Search for the cell housing the specified text and yield its [x, y] center coordinate. 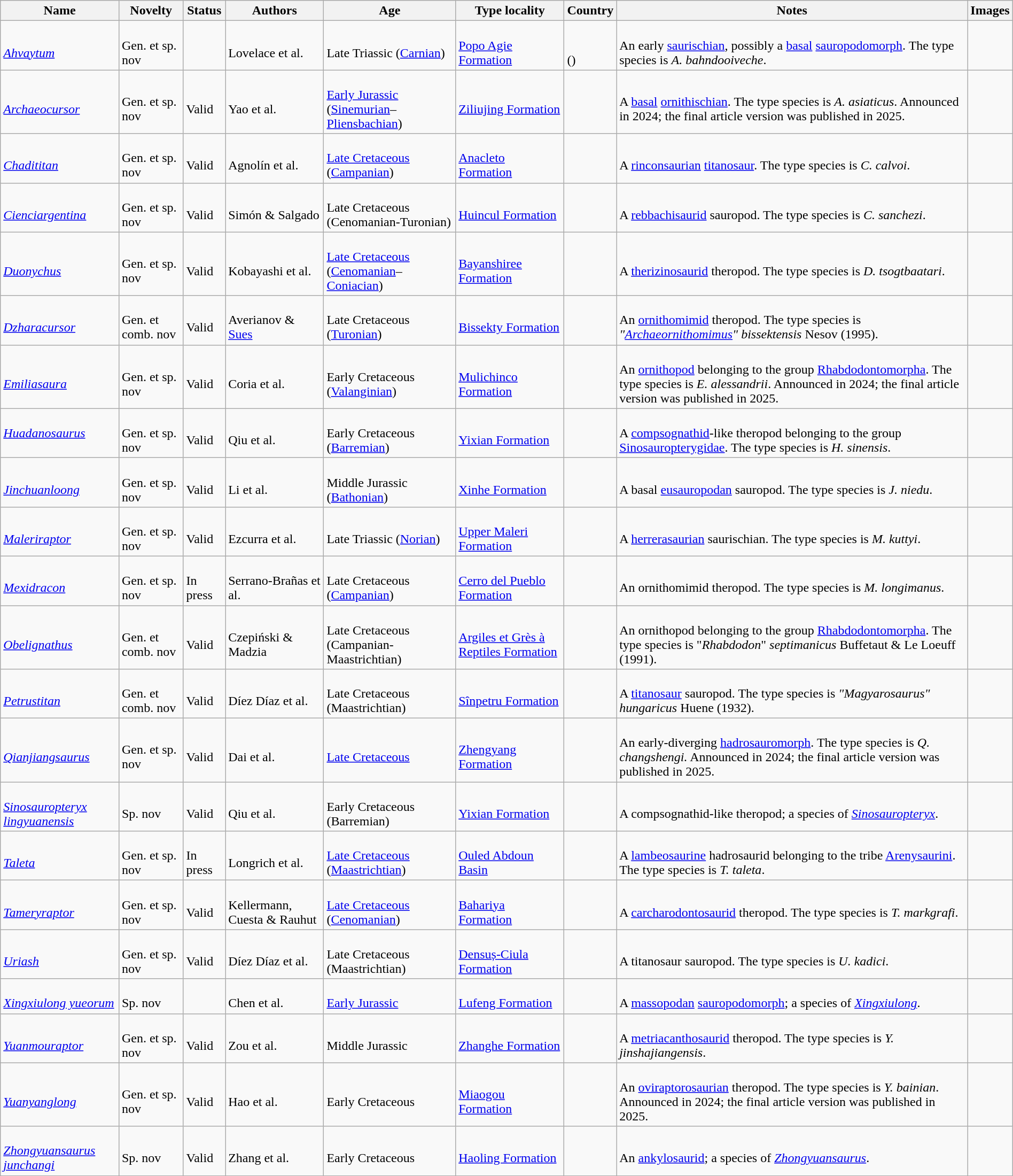
A compsognathid-like theropod; a species of Sinosauropteryx. [792, 807]
Czepiński & Madzia [275, 637]
Mexidracon [60, 581]
Zhanghe Formation [510, 1038]
Taleta [60, 856]
Late Cretaceous (Turonian) [390, 320]
Hao et al. [275, 1095]
An ornithomimid theropod. The type species is M. longimanus. [792, 581]
Lovelace et al. [275, 45]
Late Triassic (Carnian) [390, 45]
Early Cretaceous (Valanginian) [390, 376]
Mulichinco Formation [510, 376]
A basal ornithischian. The type species is A. asiaticus. Announced in 2024; the final article version was published in 2025. [792, 102]
Sinosauropteryx lingyuanensis [60, 807]
Dai et al. [275, 751]
Sînpetru Formation [510, 694]
Uriash [60, 954]
Obelignathus [60, 637]
A massopodan sauropodomorph; a species of Xingxiulong. [792, 996]
Age [390, 11]
Name [60, 11]
Haoling Formation [510, 1151]
Tameryraptor [60, 905]
An early saurischian, possibly a basal sauropodomorph. The type species is A. bahndooiveche. [792, 45]
Late Cretaceous (Campanian-Maastrichtian) [390, 637]
A titanosaur sauropod. The type species is "Magyarosaurus" hungaricus Huene (1932). [792, 694]
A rinconsaurian titanosaur. The type species is C. calvoi. [792, 158]
A metriacanthosaurid theropod. The type species is Y. jinshajiangensis. [792, 1038]
A carcharodontosaurid theropod. The type species is T. markgrafi. [792, 905]
Ahvaytum [60, 45]
Status [204, 11]
Chadititan [60, 158]
Anacleto Formation [510, 158]
Zou et al. [275, 1038]
Miaogou Formation [510, 1095]
Qianjiangsaurus [60, 751]
Zhang et al. [275, 1151]
An ornithomimid theropod. The type species is "Archaeornithomimus" bissektensis Nesov (1995). [792, 320]
Agnolín et al. [275, 158]
An oviraptorosaurian theropod. The type species is Y. bainian. Announced in 2024; the final article version was published in 2025. [792, 1095]
Dzharacursor [60, 320]
An early-diverging hadrosauromorph. The type species is Q. changshengi. Announced in 2024; the final article version was published in 2025. [792, 751]
A therizinosaurid theropod. The type species is D. tsogtbaatari. [792, 264]
Longrich et al. [275, 856]
Averianov & Sues [275, 320]
Xinhe Formation [510, 482]
Maleriraptor [60, 531]
An ankylosaurid; a species of Zhongyuansaurus. [792, 1151]
Bayanshiree Formation [510, 264]
Serrano-Brañas et al. [275, 581]
An ornithopod belonging to the group Rhabdodontomorpha. The type species is "Rhabdodon" septimanicus Buffetaut & Le Loeuff (1991). [792, 637]
A herrerasaurian saurischian. The type species is M. kuttyi. [792, 531]
Densuș-Ciula Formation [510, 954]
() [590, 45]
Upper Maleri Formation [510, 531]
Archaeocursor [60, 102]
Yao et al. [275, 102]
Cerro del Pueblo Formation [510, 581]
A compsognathid-like theropod belonging to the group Sinosauropterygidae. The type species is H. sinensis. [792, 433]
Duonychus [60, 264]
Zhongyuansaurus junchangi [60, 1151]
A titanosaur sauropod. The type species is U. kadici. [792, 954]
Jinchuanloong [60, 482]
A lambeosaurine hadrosaurid belonging to the tribe Arenysaurini. The type species is T. taleta. [792, 856]
Yuanyanglong [60, 1095]
Zhengyang Formation [510, 751]
Type locality [510, 11]
Late Cretaceous [390, 751]
Coria et al. [275, 376]
Emiliasaura [60, 376]
Bissekty Formation [510, 320]
Bahariya Formation [510, 905]
Simón & Salgado [275, 207]
Late Cretaceous (Cenomanian–Coniacian) [390, 264]
Lufeng Formation [510, 996]
Early Jurassic (Sinemurian–Pliensbachian) [390, 102]
A rebbachisaurid sauropod. The type species is C. sanchezi. [792, 207]
A basal eusauropodan sauropod. The type species is J. niedu. [792, 482]
Yuanmouraptor [60, 1038]
Petrustitan [60, 694]
Ziliujing Formation [510, 102]
Ezcurra et al. [275, 531]
Argiles et Grès à Reptiles Formation [510, 637]
Kobayashi et al. [275, 264]
Huadanosaurus [60, 433]
Xingxiulong yueorum [60, 996]
Middle Jurassic (Bathonian) [390, 482]
Ouled Abdoun Basin [510, 856]
Chen et al. [275, 996]
Middle Jurassic [390, 1038]
Authors [275, 11]
Notes [792, 11]
Novelty [151, 11]
Late Triassic (Norian) [390, 531]
Images [990, 11]
Country [590, 11]
Huincul Formation [510, 207]
Late Cretaceous (Cenomanian) [390, 905]
Li et al. [275, 482]
Popo Agie Formation [510, 45]
Kellermann, Cuesta & Rauhut [275, 905]
Early Jurassic [390, 996]
Cienciargentina [60, 207]
Late Cretaceous (Cenomanian-Turonian) [390, 207]
